Determine the [x, y] coordinate at the center of the cell enclosing the given text.  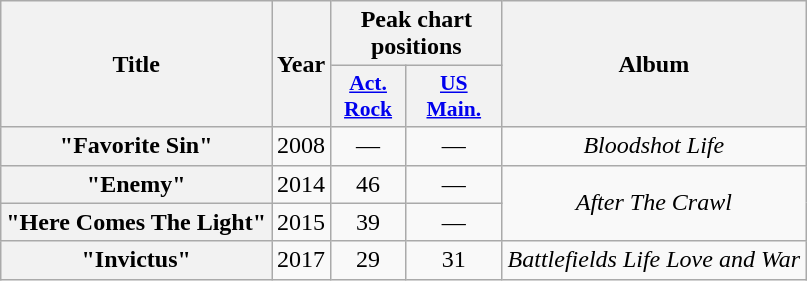
Album [654, 64]
31 [454, 260]
2014 [302, 184]
29 [368, 260]
"Enemy" [136, 184]
Battlefields Life Love and War [654, 260]
"Here Comes The Light" [136, 222]
46 [368, 184]
"Favorite Sin" [136, 146]
After The Crawl [654, 203]
Peak chart positions [416, 34]
2015 [302, 222]
Act. Rock [368, 96]
Year [302, 64]
US Main. [454, 96]
2017 [302, 260]
Title [136, 64]
Bloodshot Life [654, 146]
2008 [302, 146]
39 [368, 222]
"Invictus" [136, 260]
